Return [x, y] of the center of cell containing provided text 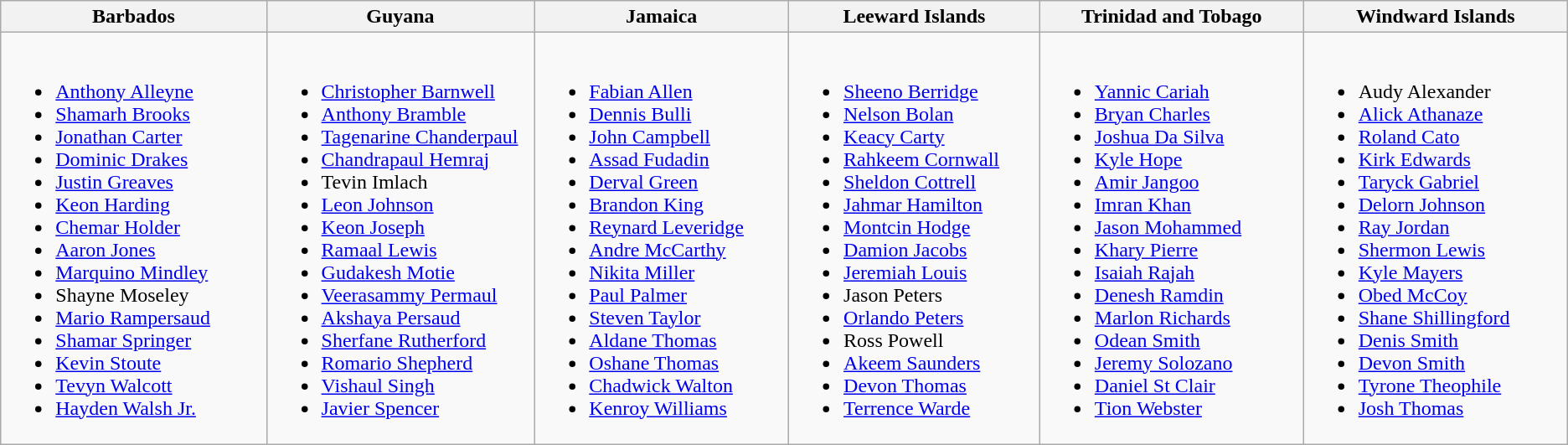
Barbados [134, 17]
Trinidad and Tobago [1171, 17]
Guyana [400, 17]
Windward Islands [1436, 17]
Jamaica [662, 17]
Leeward Islands [915, 17]
